Scan for the cell matching the given text and deliver its (x, y) coordinate at center. 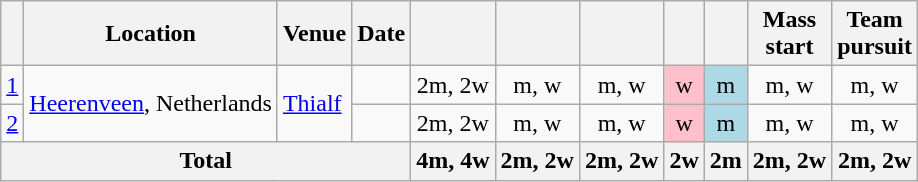
1 (12, 85)
Mass start (789, 34)
2w (684, 161)
Date (382, 34)
Team pursuit (875, 34)
Location (151, 34)
4m, 4w (453, 161)
2 (12, 123)
Venue (314, 34)
Thialf (314, 104)
Total (206, 161)
Heerenveen, Netherlands (151, 104)
2m (726, 161)
